Return (X, Y) of the center of cell containing provided text 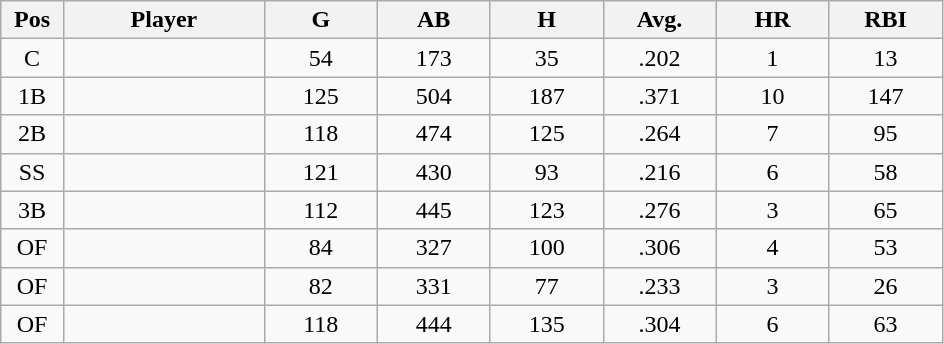
474 (434, 134)
AB (434, 20)
26 (886, 286)
7 (772, 134)
RBI (886, 20)
.264 (660, 134)
84 (320, 248)
35 (546, 58)
2B (32, 134)
3B (32, 210)
54 (320, 58)
Player (164, 20)
121 (320, 172)
444 (434, 324)
135 (546, 324)
95 (886, 134)
504 (434, 96)
.371 (660, 96)
HR (772, 20)
13 (886, 58)
G (320, 20)
430 (434, 172)
.202 (660, 58)
123 (546, 210)
187 (546, 96)
100 (546, 248)
.276 (660, 210)
1 (772, 58)
1B (32, 96)
58 (886, 172)
.304 (660, 324)
147 (886, 96)
.306 (660, 248)
327 (434, 248)
65 (886, 210)
112 (320, 210)
.216 (660, 172)
4 (772, 248)
445 (434, 210)
C (32, 58)
Avg. (660, 20)
82 (320, 286)
SS (32, 172)
63 (886, 324)
10 (772, 96)
.233 (660, 286)
H (546, 20)
93 (546, 172)
173 (434, 58)
53 (886, 248)
331 (434, 286)
77 (546, 286)
Pos (32, 20)
